Return the (X, Y) coordinate for the center point of the cell that contains the specified text.  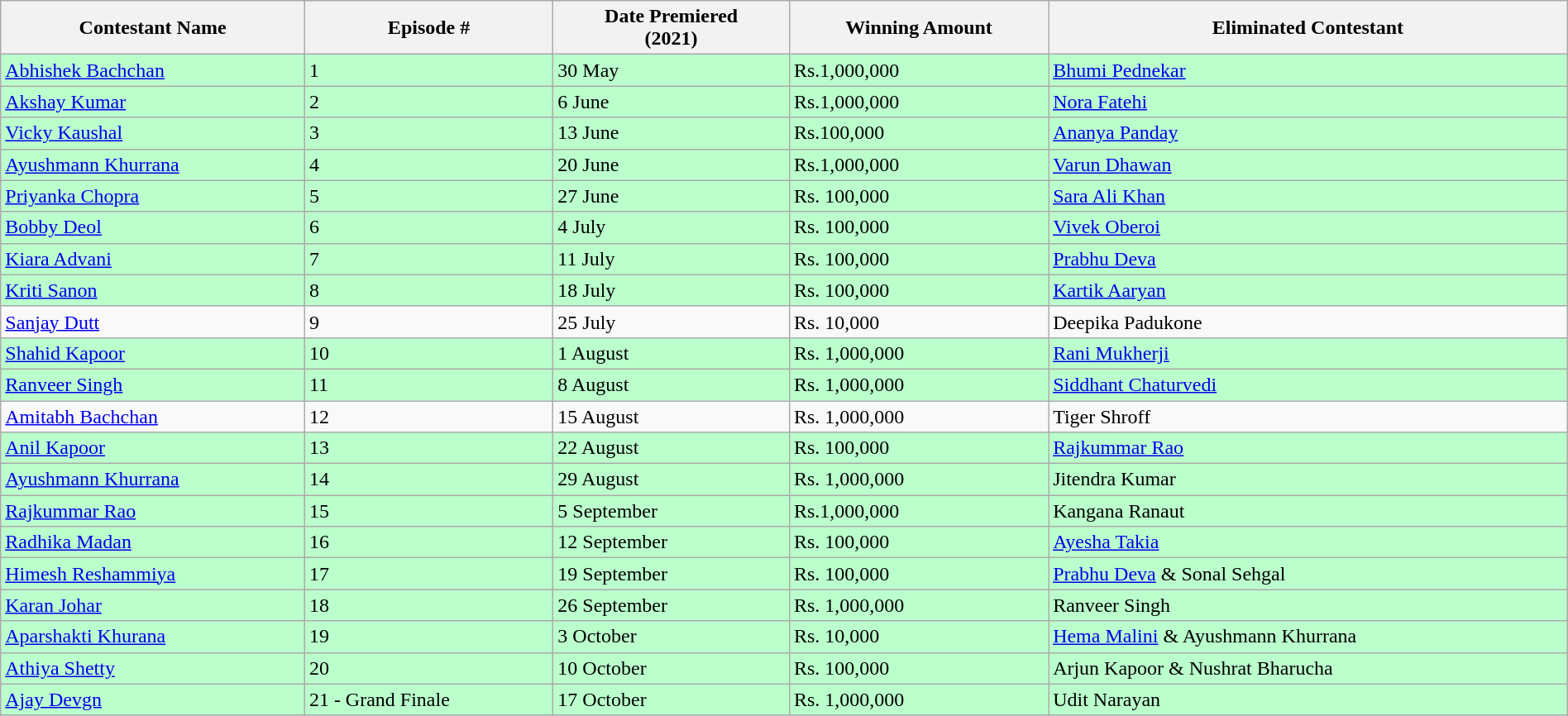
3 October (672, 637)
30 May (672, 70)
Prabhu Deva (1308, 259)
8 August (672, 384)
6 June (672, 102)
Hema Malini & Ayushmann Khurrana (1308, 637)
5 September (672, 511)
22 August (672, 448)
12 (428, 416)
20 June (672, 165)
5 (428, 196)
Deepika Padukone (1308, 322)
17 (428, 574)
7 (428, 259)
Kiara Advani (153, 259)
Aparshakti Khurana (153, 637)
14 (428, 480)
Tiger Shroff (1308, 416)
Udit Narayan (1308, 699)
Rani Mukherji (1308, 353)
Varun Dhawan (1308, 165)
15 (428, 511)
19 September (672, 574)
Kriti Sanon (153, 290)
Vicky Kaushal (153, 133)
11 (428, 384)
29 August (672, 480)
Episode # (428, 28)
10 (428, 353)
Prabhu Deva & Sonal Sehgal (1308, 574)
Shahid Kapoor (153, 353)
27 June (672, 196)
Anil Kapoor (153, 448)
10 October (672, 668)
Rs.100,000 (918, 133)
Ajay Devgn (153, 699)
Ayesha Takia (1308, 542)
25 July (672, 322)
2 (428, 102)
20 (428, 668)
15 August (672, 416)
9 (428, 322)
18 (428, 605)
Abhishek Bachchan (153, 70)
Jitendra Kumar (1308, 480)
18 July (672, 290)
Kartik Aaryan (1308, 290)
26 September (672, 605)
Date Premiered(2021) (672, 28)
Sanjay Dutt (153, 322)
Bobby Deol (153, 227)
1 August (672, 353)
Athiya Shetty (153, 668)
16 (428, 542)
17 October (672, 699)
Himesh Reshammiya (153, 574)
4 (428, 165)
Bhumi Pednekar (1308, 70)
4 July (672, 227)
Radhika Madan (153, 542)
Ananya Panday (1308, 133)
21 - Grand Finale (428, 699)
Arjun Kapoor & Nushrat Bharucha (1308, 668)
19 (428, 637)
Winning Amount (918, 28)
Nora Fatehi (1308, 102)
11 July (672, 259)
Amitabh Bachchan (153, 416)
1 (428, 70)
Sara Ali Khan (1308, 196)
12 September (672, 542)
6 (428, 227)
Priyanka Chopra (153, 196)
Akshay Kumar (153, 102)
Vivek Oberoi (1308, 227)
Kangana Ranaut (1308, 511)
Karan Johar (153, 605)
13 June (672, 133)
8 (428, 290)
3 (428, 133)
13 (428, 448)
Contestant Name (153, 28)
Eliminated Contestant (1308, 28)
Siddhant Chaturvedi (1308, 384)
